Identify which cell holds the provided text, then report its (x, y) central coordinate. 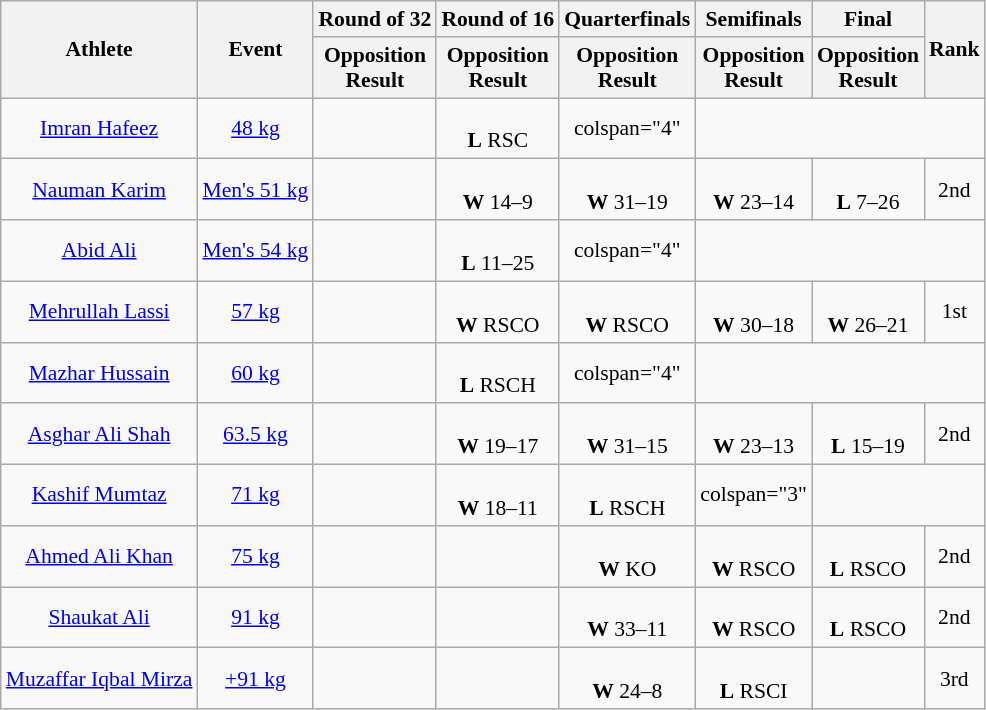
+91 kg (255, 678)
Muzaffar Iqbal Mirza (100, 678)
71 kg (255, 496)
Mazhar Hussain (100, 372)
Quarterfinals (627, 19)
W 30–18 (754, 312)
colspan="3" (754, 496)
W KO (627, 556)
Final (868, 19)
W 19–17 (498, 434)
Round of 16 (498, 19)
W 24–8 (627, 678)
L RSC (498, 128)
Athlete (100, 50)
Asghar Ali Shah (100, 434)
Rank (954, 50)
91 kg (255, 618)
W 33–11 (627, 618)
Imran Hafeez (100, 128)
48 kg (255, 128)
Kashif Mumtaz (100, 496)
60 kg (255, 372)
75 kg (255, 556)
W 23–13 (754, 434)
Men's 51 kg (255, 190)
Event (255, 50)
63.5 kg (255, 434)
Nauman Karim (100, 190)
Ahmed Ali Khan (100, 556)
L 7–26 (868, 190)
Abid Ali (100, 250)
1st (954, 312)
Mehrullah Lassi (100, 312)
57 kg (255, 312)
Shaukat Ali (100, 618)
W 18–11 (498, 496)
W 31–19 (627, 190)
W 26–21 (868, 312)
3rd (954, 678)
L RSCI (754, 678)
L 15–19 (868, 434)
W 31–15 (627, 434)
W 14–9 (498, 190)
Men's 54 kg (255, 250)
L 11–25 (498, 250)
Semifinals (754, 19)
Round of 32 (374, 19)
W 23–14 (754, 190)
